From the cell containing the given text, extract its center point as (x, y) coordinate. 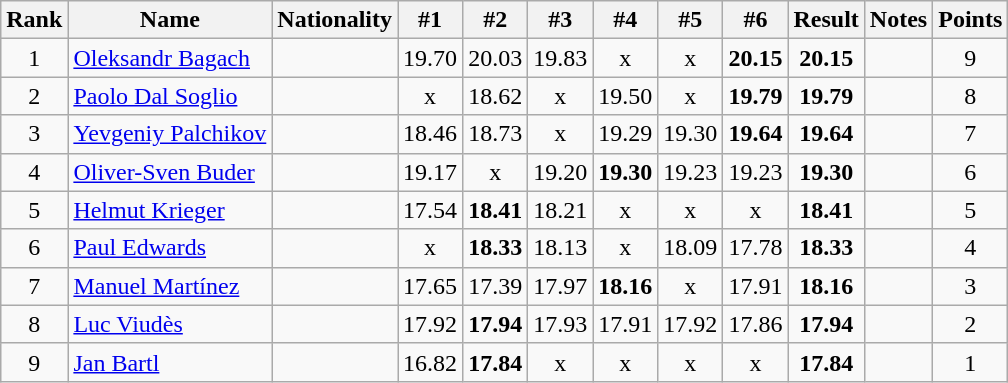
18.13 (560, 248)
19.20 (560, 172)
20.03 (496, 58)
17.97 (560, 286)
18.46 (430, 134)
19.83 (560, 58)
Yevgeniy Palchikov (170, 134)
17.93 (560, 324)
#4 (626, 20)
19.70 (430, 58)
18.62 (496, 96)
Paolo Dal Soglio (170, 96)
Result (826, 20)
18.73 (496, 134)
Points (970, 20)
Nationality (335, 20)
#3 (560, 20)
Manuel Martínez (170, 286)
17.39 (496, 286)
#6 (756, 20)
Notes (898, 20)
17.65 (430, 286)
Oleksandr Bagach (170, 58)
Jan Bartl (170, 362)
Helmut Krieger (170, 210)
Name (170, 20)
19.17 (430, 172)
Oliver-Sven Buder (170, 172)
19.50 (626, 96)
16.82 (430, 362)
Rank (34, 20)
Luc Viudès (170, 324)
17.86 (756, 324)
#1 (430, 20)
18.09 (690, 248)
Paul Edwards (170, 248)
19.29 (626, 134)
#5 (690, 20)
17.78 (756, 248)
18.21 (560, 210)
#2 (496, 20)
17.54 (430, 210)
